Locate the cell with the specified text and output its (X, Y) center coordinate. 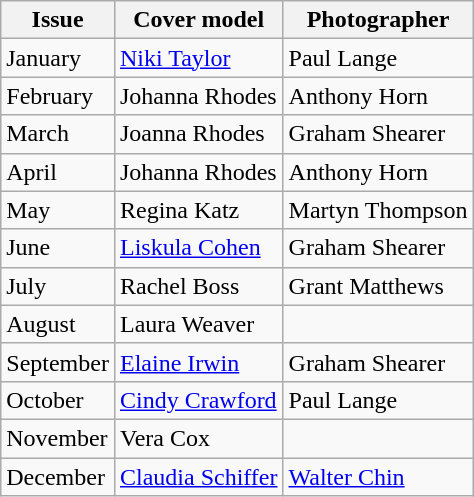
May (58, 210)
Laura Weaver (198, 324)
Vera Cox (198, 438)
Cover model (198, 20)
November (58, 438)
April (58, 172)
Photographer (378, 20)
January (58, 58)
December (58, 477)
Joanna Rhodes (198, 134)
September (58, 362)
August (58, 324)
June (58, 248)
Liskula Cohen (198, 248)
February (58, 96)
Walter Chin (378, 477)
Rachel Boss (198, 286)
Elaine Irwin (198, 362)
Regina Katz (198, 210)
Issue (58, 20)
Martyn Thompson (378, 210)
July (58, 286)
Niki Taylor (198, 58)
Cindy Crawford (198, 400)
Grant Matthews (378, 286)
October (58, 400)
March (58, 134)
Claudia Schiffer (198, 477)
